Capture the cell that displays the provided text and extract its [X, Y] central coordinate. 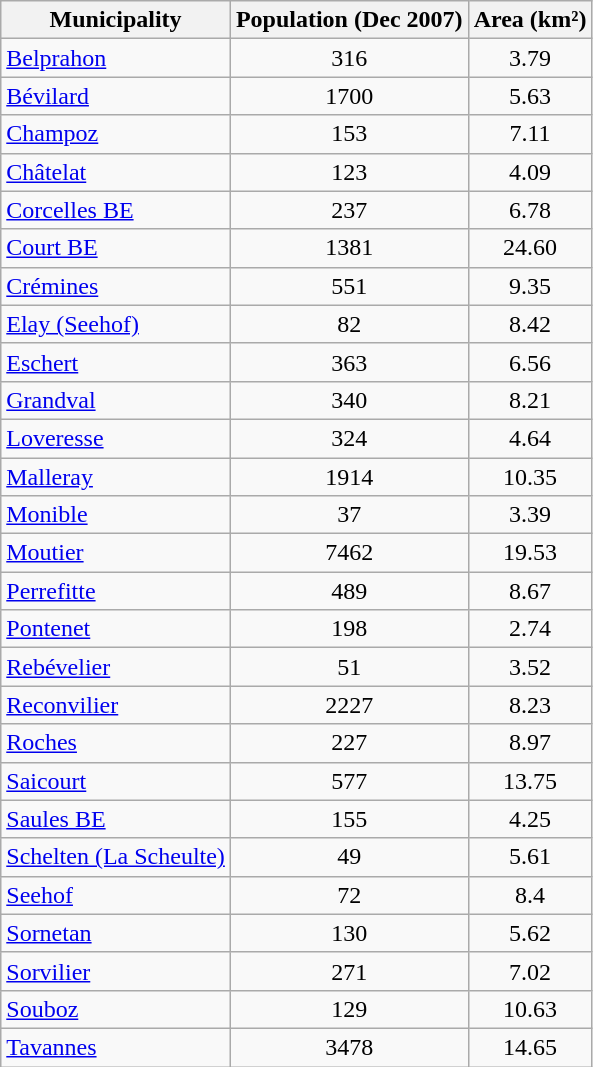
8.42 [530, 324]
8.21 [530, 400]
2227 [349, 705]
6.78 [530, 210]
Champoz [116, 134]
Corcelles BE [116, 210]
Belprahon [116, 58]
Perrefitte [116, 591]
24.60 [530, 248]
271 [349, 971]
155 [349, 819]
82 [349, 324]
1381 [349, 248]
5.61 [530, 857]
130 [349, 933]
Municipality [116, 20]
6.56 [530, 362]
Schelten (La Scheulte) [116, 857]
7.11 [530, 134]
51 [349, 667]
577 [349, 781]
9.35 [530, 286]
489 [349, 591]
Loveresse [116, 438]
Bévilard [116, 96]
Sorvilier [116, 971]
316 [349, 58]
7462 [349, 553]
10.63 [530, 1009]
Châtelat [116, 172]
Pontenet [116, 629]
Monible [116, 515]
72 [349, 895]
324 [349, 438]
363 [349, 362]
Grandval [116, 400]
Crémines [116, 286]
Malleray [116, 477]
Reconvilier [116, 705]
123 [349, 172]
8.67 [530, 591]
Moutier [116, 553]
19.53 [530, 553]
Saules BE [116, 819]
14.65 [530, 1047]
237 [349, 210]
Eschert [116, 362]
3.79 [530, 58]
3.39 [530, 515]
4.64 [530, 438]
8.97 [530, 743]
37 [349, 515]
5.63 [530, 96]
551 [349, 286]
Saicourt [116, 781]
4.25 [530, 819]
7.02 [530, 971]
Tavannes [116, 1047]
4.09 [530, 172]
198 [349, 629]
2.74 [530, 629]
Court BE [116, 248]
129 [349, 1009]
Population (Dec 2007) [349, 20]
Roches [116, 743]
1914 [349, 477]
Rebévelier [116, 667]
Seehof [116, 895]
Area (km²) [530, 20]
Souboz [116, 1009]
340 [349, 400]
153 [349, 134]
227 [349, 743]
Sornetan [116, 933]
1700 [349, 96]
13.75 [530, 781]
3.52 [530, 667]
10.35 [530, 477]
8.4 [530, 895]
Elay (Seehof) [116, 324]
3478 [349, 1047]
49 [349, 857]
8.23 [530, 705]
5.62 [530, 933]
